Find where the given text appears and provide that cell's center as [x, y] coordinate. 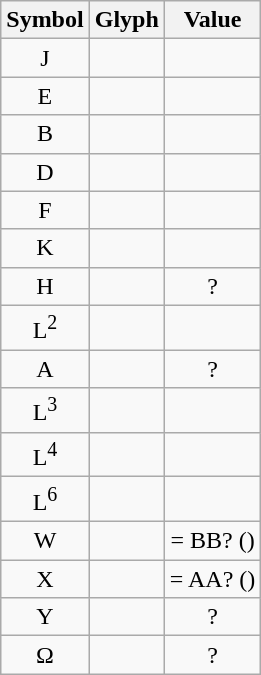
K [45, 248]
E [45, 96]
F [45, 210]
Glyph [126, 20]
Ω [45, 655]
L6 [45, 500]
Y [45, 617]
L4 [45, 454]
A [45, 369]
Symbol [45, 20]
B [45, 134]
J [45, 58]
W [45, 541]
Value [212, 20]
= BB? () [212, 541]
L3 [45, 410]
= AA? () [212, 579]
X [45, 579]
L2 [45, 328]
D [45, 172]
H [45, 286]
